Locate the cell with the specified text and output its (x, y) center coordinate. 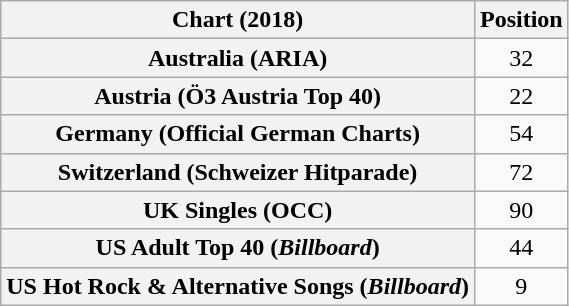
32 (521, 58)
44 (521, 248)
Switzerland (Schweizer Hitparade) (238, 172)
22 (521, 96)
Austria (Ö3 Austria Top 40) (238, 96)
UK Singles (OCC) (238, 210)
Germany (Official German Charts) (238, 134)
72 (521, 172)
90 (521, 210)
Chart (2018) (238, 20)
US Hot Rock & Alternative Songs (Billboard) (238, 286)
9 (521, 286)
Australia (ARIA) (238, 58)
US Adult Top 40 (Billboard) (238, 248)
54 (521, 134)
Position (521, 20)
